Locate the cell with the specified text and output its (X, Y) center coordinate. 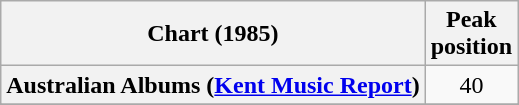
Chart (1985) (213, 34)
Peakposition (471, 34)
40 (471, 85)
Australian Albums (Kent Music Report) (213, 85)
